Find where the given text appears and provide that cell's center as (x, y) coordinate. 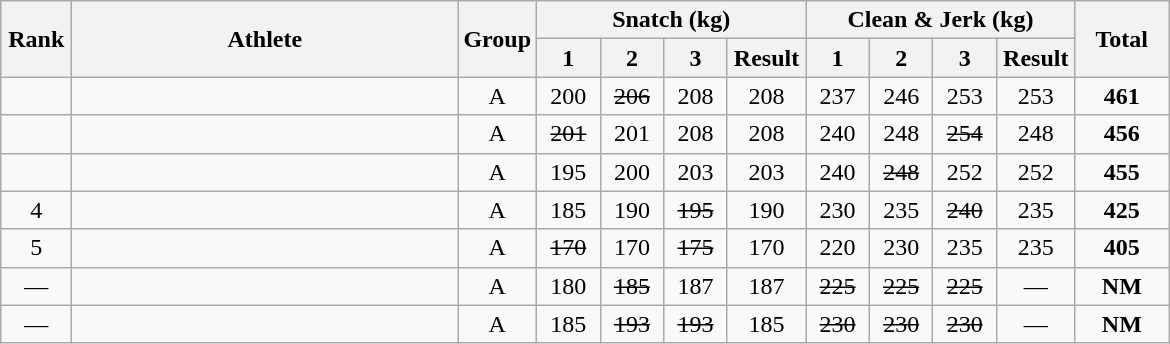
206 (632, 96)
Rank (36, 39)
Snatch (kg) (672, 20)
425 (1122, 210)
Total (1122, 39)
5 (36, 248)
246 (901, 96)
Athlete (265, 39)
405 (1122, 248)
Group (498, 39)
Clean & Jerk (kg) (940, 20)
237 (838, 96)
180 (569, 286)
461 (1122, 96)
455 (1122, 172)
4 (36, 210)
220 (838, 248)
254 (965, 134)
456 (1122, 134)
175 (696, 248)
